Determine the (X, Y) coordinate at the center of the cell enclosing the given text.  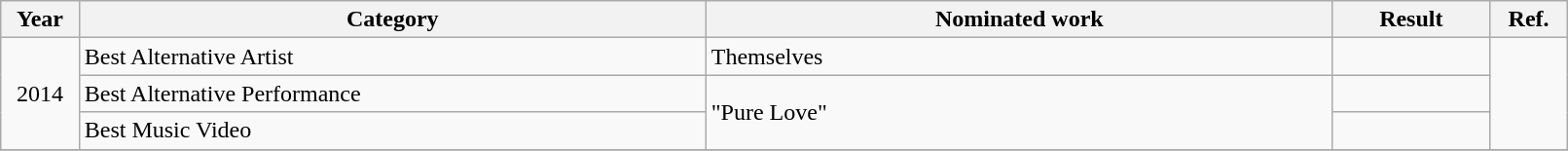
Themselves (1019, 57)
Best Alternative Performance (392, 94)
Best Alternative Artist (392, 57)
"Pure Love" (1019, 112)
2014 (40, 94)
Best Music Video (392, 131)
Result (1411, 19)
Nominated work (1019, 19)
Ref. (1528, 19)
Category (392, 19)
Year (40, 19)
